Find where the given text appears and provide that cell's center as [X, Y] coordinate. 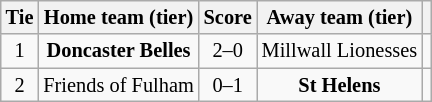
Away team (tier) [340, 17]
Millwall Lionesses [340, 51]
Score [228, 17]
2 [20, 85]
Doncaster Belles [118, 51]
1 [20, 51]
St Helens [340, 85]
2–0 [228, 51]
Home team (tier) [118, 17]
0–1 [228, 85]
Tie [20, 17]
Friends of Fulham [118, 85]
